Detect which cell encompasses the target text, then output its [x, y] center coordinate. 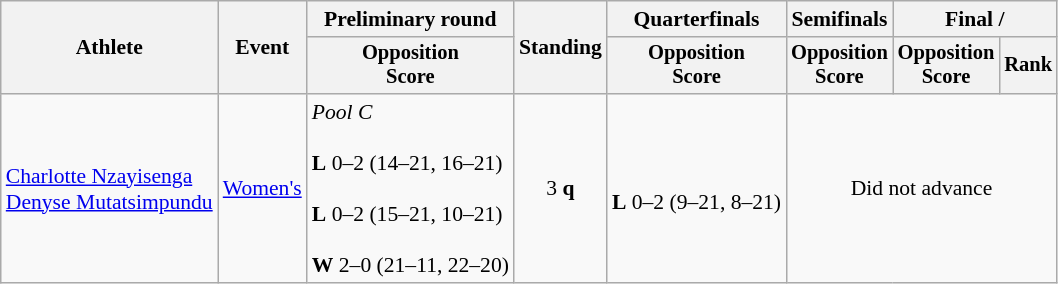
Semifinals [840, 19]
Event [262, 48]
Preliminary round [410, 19]
Athlete [110, 48]
Final / [975, 19]
Standing [560, 48]
Did not advance [922, 188]
Women's [262, 188]
Rank [1028, 66]
Pool CL 0–2 (14–21, 16–21)L 0–2 (15–21, 10–21)W 2–0 (21–11, 22–20) [410, 188]
3 q [560, 188]
L 0–2 (9–21, 8–21) [696, 188]
Charlotte NzayisengaDenyse Mutatsimpundu [110, 188]
Quarterfinals [696, 19]
